Detect which cell encompasses the target text, then output its (X, Y) center coordinate. 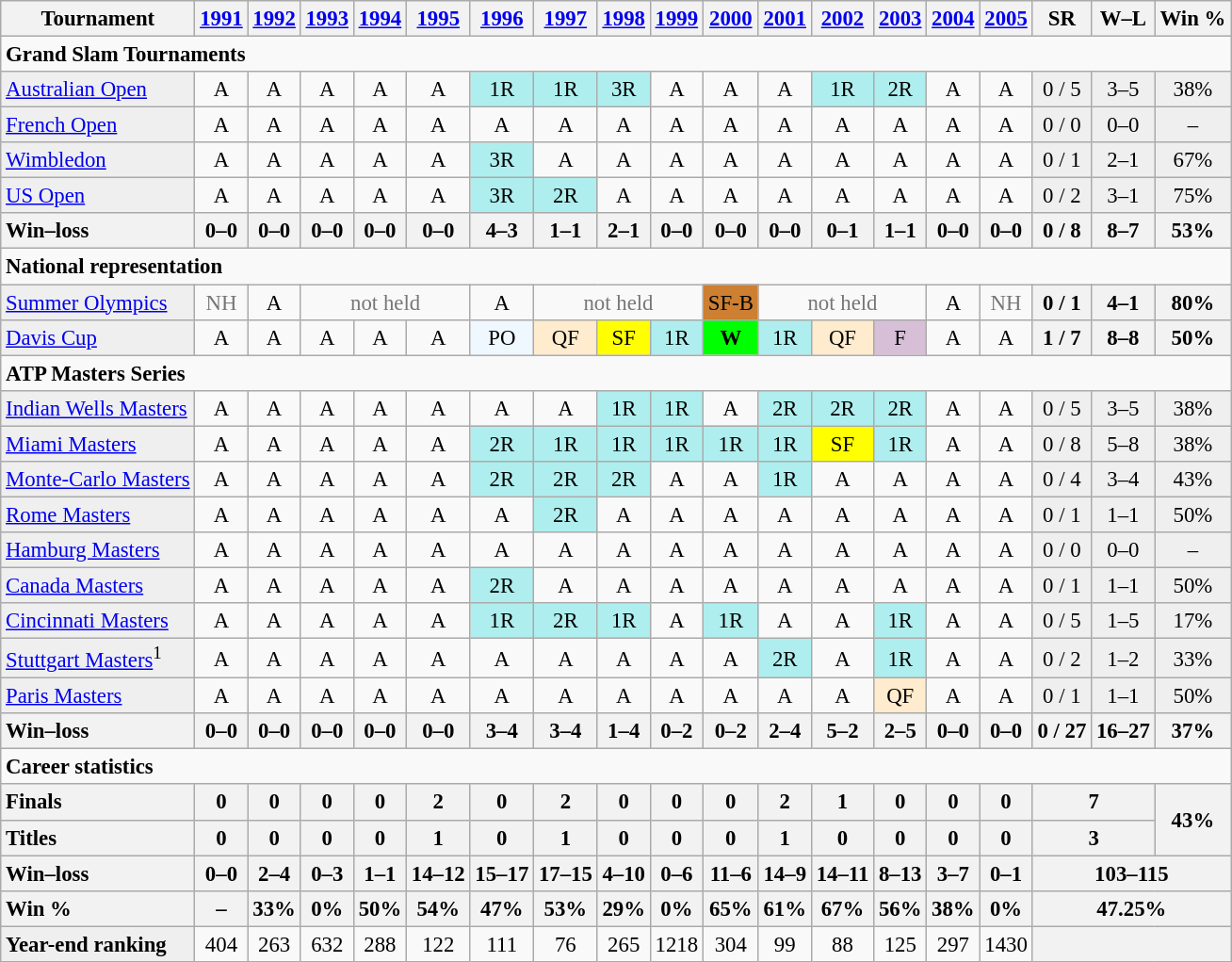
1–5 (1124, 621)
8–7 (1124, 231)
0–3 (327, 873)
99 (785, 944)
263 (274, 944)
122 (438, 944)
ATP Masters Series (616, 373)
Australian Open (98, 90)
Hamburg Masters (98, 550)
47.25% (1132, 908)
1430 (1006, 944)
14–9 (785, 873)
5–2 (842, 731)
SF-B (731, 302)
15–17 (502, 873)
F (900, 337)
47% (502, 908)
Miami Masters (98, 444)
88 (842, 944)
16–27 (1124, 731)
4–10 (624, 873)
75% (1192, 196)
Monte-Carlo Masters (98, 480)
0 / 27 (1062, 731)
80% (1192, 302)
1999 (676, 19)
1991 (221, 19)
3–7 (953, 873)
1994 (380, 19)
3–1 (1124, 196)
Cincinnati Masters (98, 621)
1218 (676, 944)
W (731, 337)
56% (900, 908)
5–8 (1124, 444)
288 (380, 944)
1996 (502, 19)
Indian Wells Masters (98, 408)
265 (624, 944)
Summer Olympics (98, 302)
2002 (842, 19)
Tournament (98, 19)
1997 (566, 19)
304 (731, 944)
111 (502, 944)
2000 (731, 19)
2003 (900, 19)
Davis Cup (98, 337)
Rome Masters (98, 514)
54% (438, 908)
76 (566, 944)
2001 (785, 19)
404 (221, 944)
4–1 (1124, 302)
17% (1192, 621)
US Open (98, 196)
37% (1192, 731)
297 (953, 944)
1998 (624, 19)
Year-end ranking (98, 944)
Paris Masters (98, 696)
1995 (438, 19)
PO (502, 337)
Finals (98, 803)
National representation (616, 267)
SR (1062, 19)
2–5 (900, 731)
Canada Masters (98, 585)
17–15 (566, 873)
W–L (1124, 19)
3 (1094, 838)
4–3 (502, 231)
29% (624, 908)
1–2 (1124, 659)
14–11 (842, 873)
8–8 (1124, 337)
2004 (953, 19)
65% (731, 908)
1992 (274, 19)
1–4 (624, 731)
Wimbledon (98, 160)
125 (900, 944)
11–6 (731, 873)
7 (1094, 803)
14–12 (438, 873)
0–6 (676, 873)
Grand Slam Tournaments (616, 55)
Stuttgart Masters1 (98, 659)
61% (785, 908)
Career statistics (616, 767)
Titles (98, 838)
8–13 (900, 873)
632 (327, 944)
French Open (98, 125)
2005 (1006, 19)
1993 (327, 19)
0 / 4 (1062, 480)
1 / 7 (1062, 337)
103–115 (1132, 873)
